From the cell containing the given text, extract its center point as (x, y) coordinate. 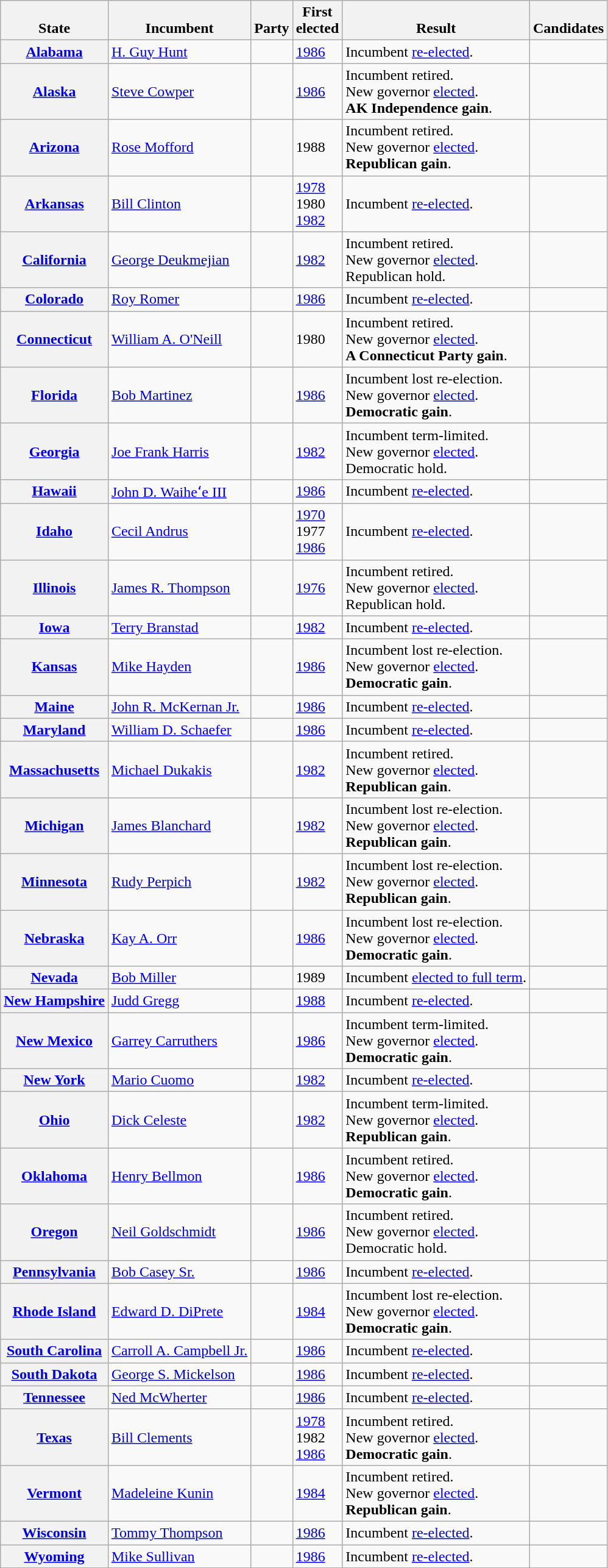
19701977 1986 (317, 532)
Terry Branstad (179, 627)
State (55, 21)
Arkansas (55, 204)
Bob Martinez (179, 395)
Georgia (55, 451)
Wyoming (55, 1556)
Connecticut (55, 339)
John R. McKernan Jr. (179, 707)
George S. Mickelson (179, 1374)
Alaska (55, 91)
1980 (317, 339)
Bob Casey Sr. (179, 1272)
Incumbent retired.New governor elected.AK Independence gain. (436, 91)
Incumbent term-limited.New governor elected.Republican gain. (436, 1120)
Mike Sullivan (179, 1556)
Arizona (55, 148)
New York (55, 1080)
James R. Thompson (179, 588)
Judd Gregg (179, 1001)
Result (436, 21)
Rose Mofford (179, 148)
Maine (55, 707)
William D. Schaefer (179, 730)
Florida (55, 395)
1989 (317, 978)
H. Guy Hunt (179, 52)
California (55, 260)
Incumbent elected to full term. (436, 978)
Ohio (55, 1120)
Minnesota (55, 882)
Joe Frank Harris (179, 451)
John D. Waiheʻe III (179, 491)
Hawaii (55, 491)
New Hampshire (55, 1001)
Michael Dukakis (179, 769)
Mario Cuomo (179, 1080)
Bob Miller (179, 978)
George Deukmejian (179, 260)
Cecil Andrus (179, 532)
Incumbent term-limited.New governor elected.Democratic hold. (436, 451)
Roy Romer (179, 299)
Carroll A. Campbell Jr. (179, 1351)
Bill Clinton (179, 204)
Iowa (55, 627)
Tommy Thompson (179, 1533)
Henry Bellmon (179, 1176)
Ned McWherter (179, 1397)
Madeleine Kunin (179, 1493)
19781980 1982 (317, 204)
William A. O'Neill (179, 339)
Nebraska (55, 938)
Colorado (55, 299)
Incumbent (179, 21)
Oregon (55, 1232)
South Carolina (55, 1351)
Incumbent retired.New governor elected.Democratic hold. (436, 1232)
Mike Hayden (179, 667)
New Mexico (55, 1041)
Texas (55, 1437)
Tennessee (55, 1397)
Massachusetts (55, 769)
Bill Clements (179, 1437)
Alabama (55, 52)
Dick Celeste (179, 1120)
Firstelected (317, 21)
Candidates (568, 21)
Idaho (55, 532)
Party (272, 21)
Rhode Island (55, 1311)
19781982 1986 (317, 1437)
James Blanchard (179, 825)
South Dakota (55, 1374)
Pennsylvania (55, 1272)
Maryland (55, 730)
Illinois (55, 588)
Steve Cowper (179, 91)
Rudy Perpich (179, 882)
Garrey Carruthers (179, 1041)
Wisconsin (55, 1533)
Incumbent term-limited.New governor elected.Democratic gain. (436, 1041)
Kansas (55, 667)
Incumbent retired.New governor elected.A Connecticut Party gain. (436, 339)
Michigan (55, 825)
Edward D. DiPrete (179, 1311)
Neil Goldschmidt (179, 1232)
Oklahoma (55, 1176)
1976 (317, 588)
Nevada (55, 978)
Kay A. Orr (179, 938)
Vermont (55, 1493)
